Search for the cell housing the specified text and yield its [x, y] center coordinate. 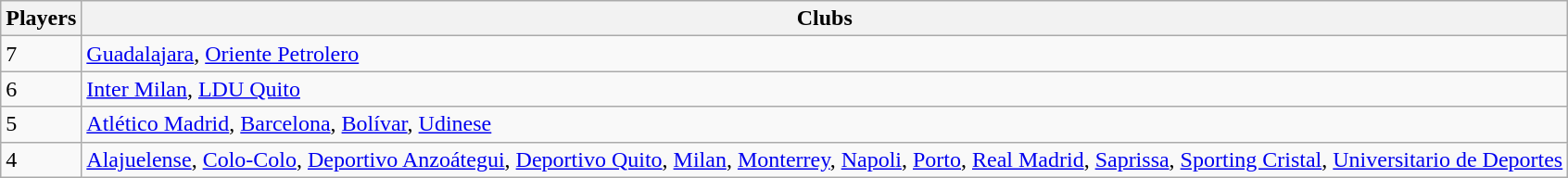
4 [41, 159]
Atlético Madrid, Barcelona, Bolívar, Udinese [825, 124]
Inter Milan, LDU Quito [825, 89]
Players [41, 19]
Clubs [825, 19]
5 [41, 124]
7 [41, 54]
Guadalajara, Oriente Petrolero [825, 54]
6 [41, 89]
